Extract the [x, y] coordinate from the center of the cell holding the provided text.  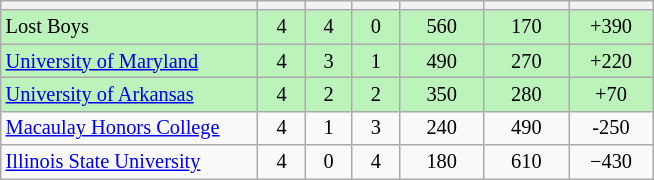
Lost Boys [130, 27]
180 [442, 162]
240 [442, 128]
350 [442, 94]
280 [526, 94]
270 [526, 61]
University of Arkansas [130, 94]
+220 [612, 61]
−430 [612, 162]
Macaulay Honors College [130, 128]
University of Maryland [130, 61]
610 [526, 162]
Illinois State University [130, 162]
+390 [612, 27]
-250 [612, 128]
+70 [612, 94]
170 [526, 27]
560 [442, 27]
